Return the [x, y] coordinate for the center point of the cell that contains the specified text.  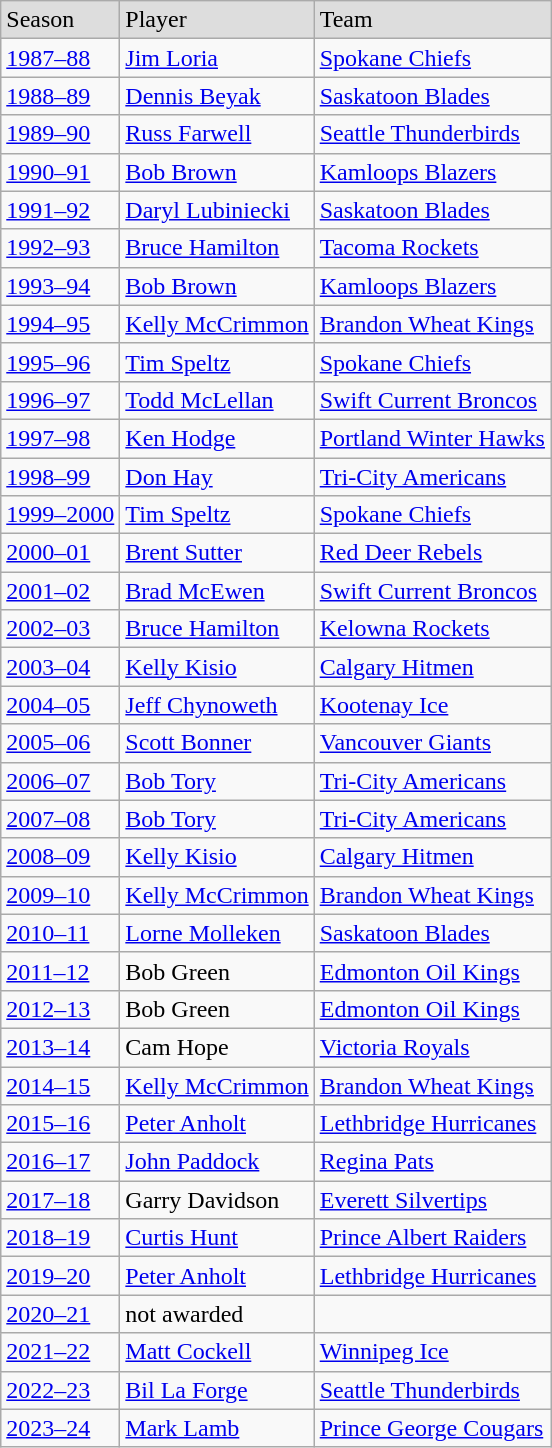
2010–11 [60, 933]
2022–23 [60, 1390]
Garry Davidson [217, 1200]
1990–91 [60, 172]
Brent Sutter [217, 553]
Season [60, 20]
2013–14 [60, 1047]
2002–03 [60, 629]
Lorne Molleken [217, 933]
2016–17 [60, 1162]
2004–05 [60, 705]
2015–16 [60, 1124]
2001–02 [60, 591]
1998–99 [60, 477]
Everett Silvertips [432, 1200]
1994–95 [60, 324]
2018–19 [60, 1238]
2021–22 [60, 1352]
Victoria Royals [432, 1047]
2019–20 [60, 1276]
Jim Loria [217, 58]
Matt Cockell [217, 1352]
Bil La Forge [217, 1390]
Russ Farwell [217, 134]
Brad McEwen [217, 591]
Curtis Hunt [217, 1238]
Cam Hope [217, 1047]
Prince George Cougars [432, 1428]
Prince Albert Raiders [432, 1238]
Kootenay Ice [432, 705]
2009–10 [60, 895]
Daryl Lubiniecki [217, 210]
Regina Pats [432, 1162]
1987–88 [60, 58]
2003–04 [60, 667]
1997–98 [60, 438]
Red Deer Rebels [432, 553]
Tacoma Rockets [432, 248]
Jeff Chynoweth [217, 705]
Don Hay [217, 477]
1992–93 [60, 248]
1993–94 [60, 286]
John Paddock [217, 1162]
not awarded [217, 1314]
Scott Bonner [217, 743]
1996–97 [60, 400]
Vancouver Giants [432, 743]
2000–01 [60, 553]
1991–92 [60, 210]
2020–21 [60, 1314]
1999–2000 [60, 515]
2006–07 [60, 781]
Player [217, 20]
Winnipeg Ice [432, 1352]
2014–15 [60, 1085]
2012–13 [60, 1009]
2008–09 [60, 857]
Kelowna Rockets [432, 629]
Dennis Beyak [217, 96]
Team [432, 20]
2011–12 [60, 971]
Mark Lamb [217, 1428]
1995–96 [60, 362]
2017–18 [60, 1200]
1989–90 [60, 134]
2007–08 [60, 819]
1988–89 [60, 96]
Todd McLellan [217, 400]
Ken Hodge [217, 438]
2023–24 [60, 1428]
Portland Winter Hawks [432, 438]
2005–06 [60, 743]
